Locate the cell with the specified text and output its [X, Y] center coordinate. 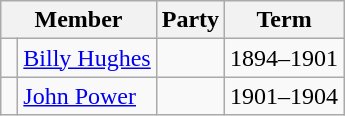
Billy Hughes [87, 58]
Party [190, 20]
Member [78, 20]
Term [284, 20]
1894–1901 [284, 58]
John Power [87, 96]
1901–1904 [284, 96]
